Detect which cell encompasses the target text, then output its [X, Y] center coordinate. 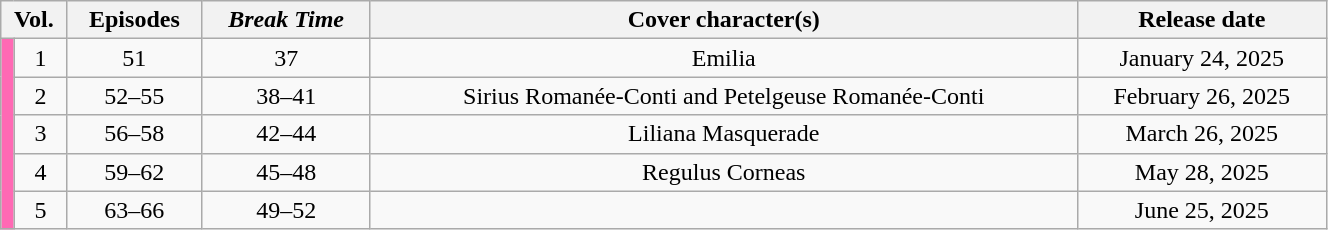
38–41 [286, 96]
1 [40, 58]
2 [40, 96]
4 [40, 172]
Episodes [134, 20]
Vol. [34, 20]
Liliana Masquerade [724, 134]
January 24, 2025 [1202, 58]
49–52 [286, 210]
March 26, 2025 [1202, 134]
5 [40, 210]
Regulus Corneas [724, 172]
45–48 [286, 172]
37 [286, 58]
Sirius Romanée-Conti and Petelgeuse Romanée-Conti [724, 96]
Emilia [724, 58]
56–58 [134, 134]
63–66 [134, 210]
42–44 [286, 134]
52–55 [134, 96]
3 [40, 134]
Break Time [286, 20]
February 26, 2025 [1202, 96]
51 [134, 58]
Release date [1202, 20]
June 25, 2025 [1202, 210]
59–62 [134, 172]
Cover character(s) [724, 20]
May 28, 2025 [1202, 172]
